Output the (X, Y) coordinate of the center of the cell containing the given text.  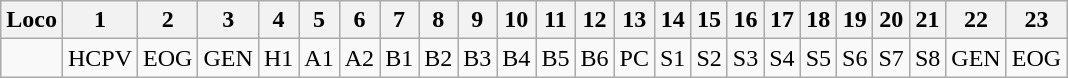
Loco (32, 20)
S1 (672, 58)
S4 (782, 58)
15 (709, 20)
11 (556, 20)
A2 (359, 58)
B1 (400, 58)
PC (634, 58)
B6 (594, 58)
14 (672, 20)
5 (319, 20)
19 (855, 20)
17 (782, 20)
22 (976, 20)
H1 (278, 58)
7 (400, 20)
16 (745, 20)
23 (1036, 20)
13 (634, 20)
B5 (556, 58)
B2 (438, 58)
1 (100, 20)
9 (478, 20)
S7 (891, 58)
S2 (709, 58)
6 (359, 20)
HCPV (100, 58)
2 (168, 20)
21 (927, 20)
A1 (319, 58)
20 (891, 20)
S8 (927, 58)
12 (594, 20)
B3 (478, 58)
S6 (855, 58)
18 (818, 20)
8 (438, 20)
S3 (745, 58)
4 (278, 20)
3 (228, 20)
S5 (818, 58)
B4 (516, 58)
10 (516, 20)
